Detect which cell encompasses the target text, then output its (x, y) center coordinate. 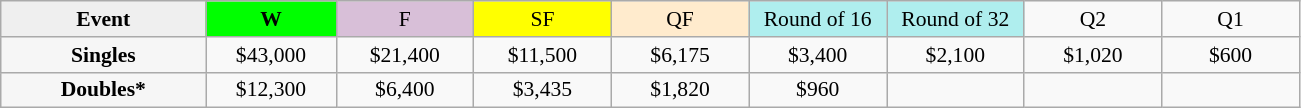
$1,820 (680, 90)
$6,400 (405, 90)
$960 (818, 90)
Singles (104, 55)
Round of 32 (955, 19)
$3,400 (818, 55)
Doubles* (104, 90)
F (405, 19)
Event (104, 19)
SF (543, 19)
QF (680, 19)
$2,100 (955, 55)
$12,300 (271, 90)
$6,175 (680, 55)
$600 (1231, 55)
$43,000 (271, 55)
$3,435 (543, 90)
Round of 16 (818, 19)
$11,500 (543, 55)
Q2 (1093, 19)
Q1 (1231, 19)
W (271, 19)
$1,020 (1093, 55)
$21,400 (405, 55)
